Capture the cell that displays the provided text and extract its [X, Y] central coordinate. 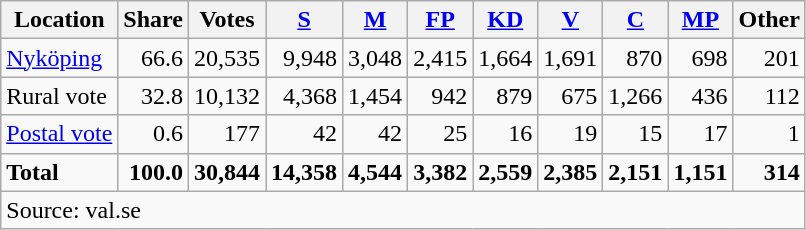
M [376, 20]
Postal vote [60, 134]
100.0 [154, 172]
2,385 [570, 172]
2,559 [506, 172]
MP [700, 20]
870 [636, 58]
9,948 [304, 58]
Other [769, 20]
201 [769, 58]
1,266 [636, 96]
2,415 [440, 58]
66.6 [154, 58]
4,368 [304, 96]
698 [700, 58]
17 [700, 134]
Nyköping [60, 58]
19 [570, 134]
3,382 [440, 172]
30,844 [226, 172]
Rural vote [60, 96]
1,454 [376, 96]
675 [570, 96]
879 [506, 96]
C [636, 20]
3,048 [376, 58]
14,358 [304, 172]
Source: val.se [404, 210]
2,151 [636, 172]
32.8 [154, 96]
436 [700, 96]
Votes [226, 20]
0.6 [154, 134]
4,544 [376, 172]
Total [60, 172]
942 [440, 96]
20,535 [226, 58]
16 [506, 134]
25 [440, 134]
1,691 [570, 58]
V [570, 20]
10,132 [226, 96]
KD [506, 20]
1,664 [506, 58]
Location [60, 20]
1 [769, 134]
177 [226, 134]
15 [636, 134]
1,151 [700, 172]
Share [154, 20]
S [304, 20]
112 [769, 96]
FP [440, 20]
314 [769, 172]
